Determine the [X, Y] coordinate at the center of the cell enclosing the given text.  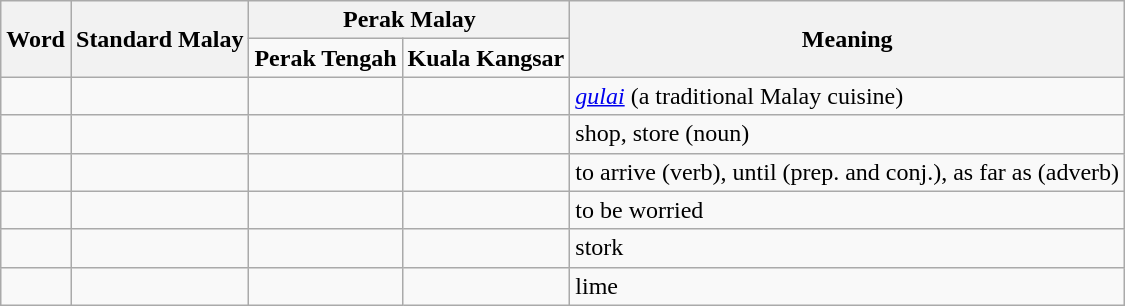
to be worried [848, 210]
to arrive (verb), until (prep. and conj.), as far as (adverb) [848, 172]
Standard Malay [159, 39]
Word [36, 39]
Perak Tengah [326, 58]
Perak Malay [410, 20]
Meaning [848, 39]
shop, store (noun) [848, 134]
lime [848, 286]
gulai (a traditional Malay cuisine) [848, 96]
Kuala Kangsar [486, 58]
stork [848, 248]
